Return the [x, y] coordinate for the center point of the cell that contains the specified text.  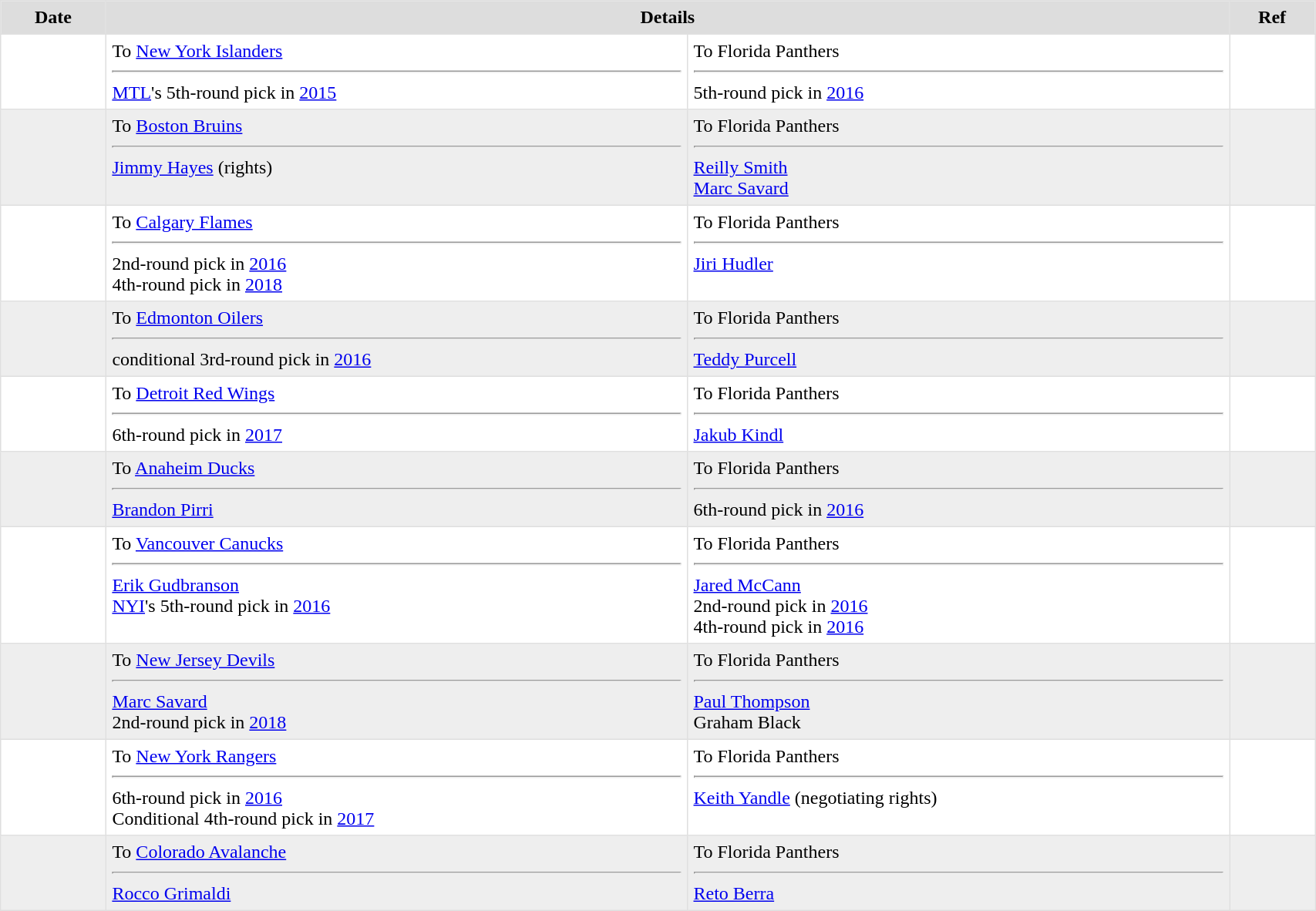
To Florida PanthersJiri Hudler [958, 253]
Details [668, 18]
To Calgary Flames2nd-round pick in 20164th-round pick in 2018 [396, 253]
To Florida PanthersReilly SmithMarc Savard [958, 157]
To Florida PanthersJakub Kindl [958, 414]
To Florida Panthers5th-round pick in 2016 [958, 72]
To Boston BruinsJimmy Hayes (rights) [396, 157]
Ref [1272, 18]
To Edmonton Oilersconditional 3rd-round pick in 2016 [396, 339]
To New York Rangers6th-round pick in 2016Conditional 4th-round pick in 2017 [396, 787]
To Colorado AvalancheRocco Grimaldi [396, 873]
To Detroit Red Wings6th-round pick in 2017 [396, 414]
To New Jersey DevilsMarc Savard2nd-round pick in 2018 [396, 691]
To Vancouver CanucksErik GudbransonNYI's 5th-round pick in 2016 [396, 585]
To Florida PanthersJared McCann2nd-round pick in 20164th-round pick in 2016 [958, 585]
To New York IslandersMTL's 5th-round pick in 2015 [396, 72]
To Florida PanthersReto Berra [958, 873]
Date [53, 18]
To Florida PanthersKeith Yandle (negotiating rights) [958, 787]
To Anaheim DucksBrandon Pirri [396, 489]
To Florida PanthersPaul ThompsonGraham Black [958, 691]
To Florida PanthersTeddy Purcell [958, 339]
To Florida Panthers6th-round pick in 2016 [958, 489]
